Find where the given text appears and provide that cell's center as [x, y] coordinate. 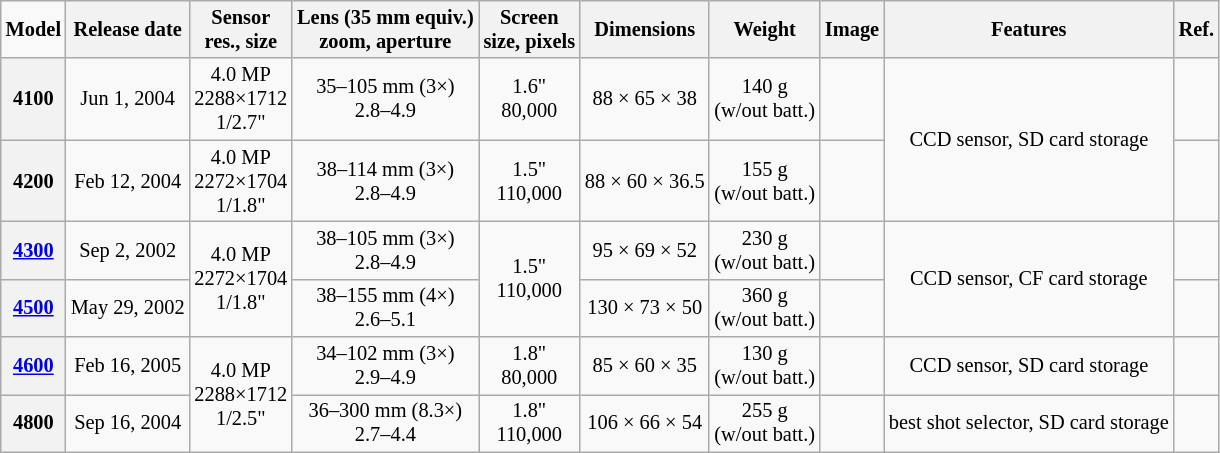
Jun 1, 2004 [128, 99]
1.6"80,000 [530, 99]
360 g(w/out batt.) [764, 308]
Features [1029, 29]
4.0 MP2288×17121/2.7" [240, 99]
4100 [34, 99]
95 × 69 × 52 [645, 250]
35–105 mm (3×)2.8–4.9 [385, 99]
130 g(w/out batt.) [764, 366]
Weight [764, 29]
1.8"80,000 [530, 366]
Ref. [1196, 29]
Feb 12, 2004 [128, 181]
106 × 66 × 54 [645, 423]
34–102 mm (3×)2.9–4.9 [385, 366]
38–155 mm (4×)2.6–5.1 [385, 308]
38–105 mm (3×)2.8–4.9 [385, 250]
Image [852, 29]
4800 [34, 423]
88 × 60 × 36.5 [645, 181]
May 29, 2002 [128, 308]
4200 [34, 181]
85 × 60 × 35 [645, 366]
4500 [34, 308]
Dimensions [645, 29]
Screensize, pixels [530, 29]
Sep 16, 2004 [128, 423]
88 × 65 × 38 [645, 99]
4300 [34, 250]
155 g(w/out batt.) [764, 181]
Lens (35 mm equiv.)zoom, aperture [385, 29]
38–114 mm (3×)2.8–4.9 [385, 181]
Sensorres., size [240, 29]
Sep 2, 2002 [128, 250]
Release date [128, 29]
1.8"110,000 [530, 423]
255 g(w/out batt.) [764, 423]
36–300 mm (8.3×)2.7–4.4 [385, 423]
Feb 16, 2005 [128, 366]
best shot selector, SD card storage [1029, 423]
Model [34, 29]
230 g(w/out batt.) [764, 250]
140 g(w/out batt.) [764, 99]
4.0 MP2288×17121/2.5" [240, 394]
130 × 73 × 50 [645, 308]
CCD sensor, CF card storage [1029, 278]
4600 [34, 366]
